Identify which cell holds the provided text, then report its [x, y] central coordinate. 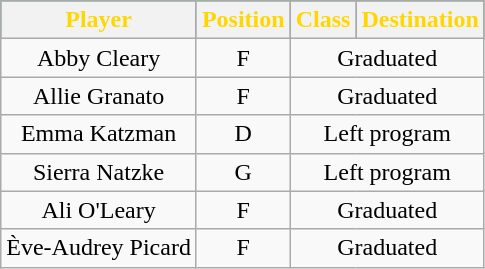
G [243, 172]
Allie Granato [99, 96]
Emma Katzman [99, 134]
Abby Cleary [99, 58]
Class [323, 20]
Position [243, 20]
Ali O'Leary [99, 210]
Ève-Audrey Picard [99, 248]
Player [99, 20]
Sierra Natzke [99, 172]
D [243, 134]
Destination [420, 20]
